Return the [X, Y] coordinate for the center point of the cell that contains the specified text.  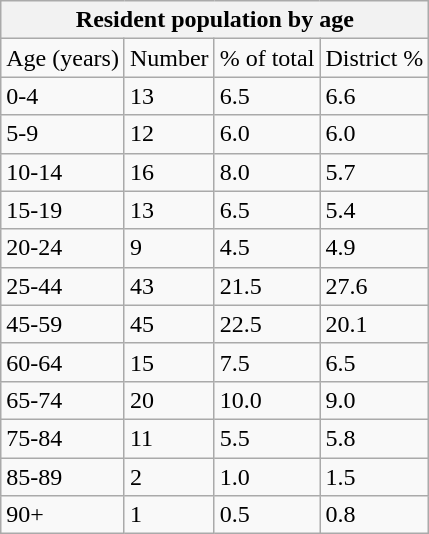
25-44 [63, 286]
22.5 [267, 324]
5.4 [374, 210]
5.7 [374, 172]
10.0 [267, 400]
7.5 [267, 362]
20 [169, 400]
75-84 [63, 438]
12 [169, 134]
20-24 [63, 248]
0.8 [374, 515]
1 [169, 515]
5.8 [374, 438]
9 [169, 248]
4.9 [374, 248]
10-14 [63, 172]
% of total [267, 58]
Number [169, 58]
Resident population by age [215, 20]
85-89 [63, 477]
21.5 [267, 286]
20.1 [374, 324]
4.5 [267, 248]
Age (years) [63, 58]
45 [169, 324]
9.0 [374, 400]
15-19 [63, 210]
65-74 [63, 400]
90+ [63, 515]
2 [169, 477]
11 [169, 438]
60-64 [63, 362]
43 [169, 286]
6.6 [374, 96]
0.5 [267, 515]
1.0 [267, 477]
5-9 [63, 134]
15 [169, 362]
8.0 [267, 172]
1.5 [374, 477]
45-59 [63, 324]
16 [169, 172]
27.6 [374, 286]
District % [374, 58]
5.5 [267, 438]
0-4 [63, 96]
